From the cell containing the given text, extract its center point as [x, y] coordinate. 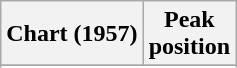
Peakposition [189, 34]
Chart (1957) [72, 34]
